From the cell containing the given text, extract its center point as [x, y] coordinate. 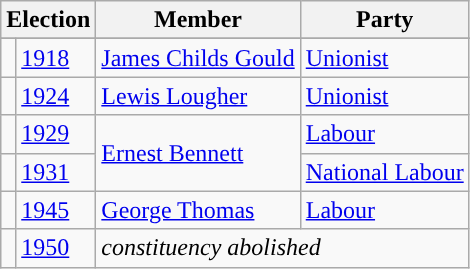
1924 [56, 96]
1929 [56, 134]
1931 [56, 172]
National Labour [384, 172]
Ernest Bennett [198, 153]
1945 [56, 210]
1950 [56, 248]
James Childs Gould [198, 58]
Party [384, 20]
Election [48, 20]
Member [198, 20]
1918 [56, 58]
constituency abolished [282, 248]
George Thomas [198, 210]
Lewis Lougher [198, 96]
